For the text-containing cell, return its midpoint in (X, Y) coordinate format. 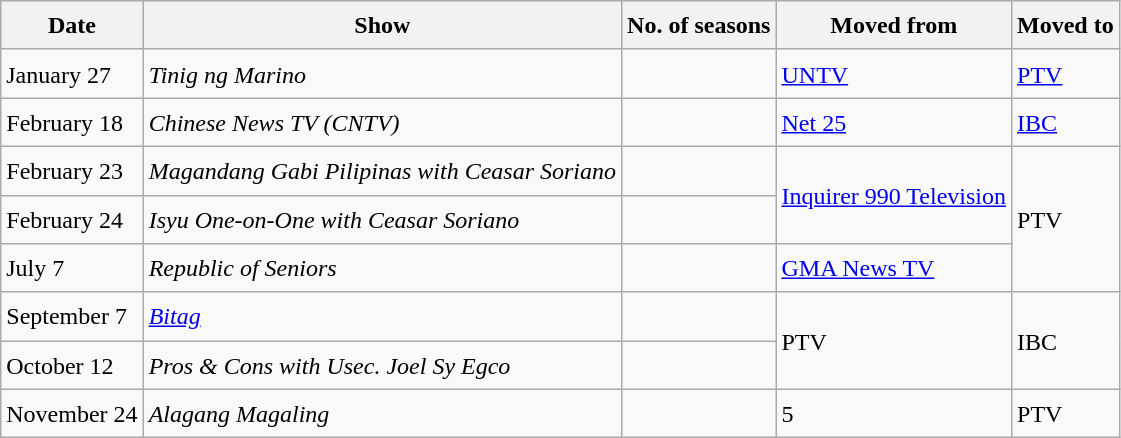
Tinig ng Marino (382, 74)
February 23 (72, 170)
September 7 (72, 316)
Show (382, 26)
July 7 (72, 268)
Chinese News TV (CNTV) (382, 122)
Inquirer 990 Television (894, 194)
Magandang Gabi Pilipinas with Ceasar Soriano (382, 170)
Bitag (382, 316)
Isyu One-on-One with Ceasar Soriano (382, 220)
Net 25 (894, 122)
Moved to (1066, 26)
Pros & Cons with Usec. Joel Sy Egco (382, 366)
GMA News TV (894, 268)
February 18 (72, 122)
January 27 (72, 74)
October 12 (72, 366)
February 24 (72, 220)
Moved from (894, 26)
Alagang Magaling (382, 414)
Republic of Seniors (382, 268)
No. of seasons (699, 26)
5 (894, 414)
UNTV (894, 74)
November 24 (72, 414)
Date (72, 26)
